Scan for the cell matching the given text and deliver its (X, Y) coordinate at center. 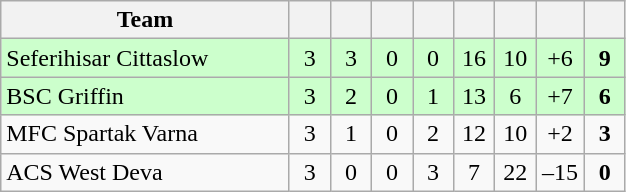
16 (474, 58)
+6 (560, 58)
7 (474, 172)
22 (516, 172)
BSC Griffin (146, 96)
9 (604, 58)
+2 (560, 134)
MFC Spartak Varna (146, 134)
+7 (560, 96)
13 (474, 96)
Seferihisar Cittaslow (146, 58)
ACS West Deva (146, 172)
12 (474, 134)
Team (146, 20)
–15 (560, 172)
